Detect which cell encompasses the target text, then output its [x, y] center coordinate. 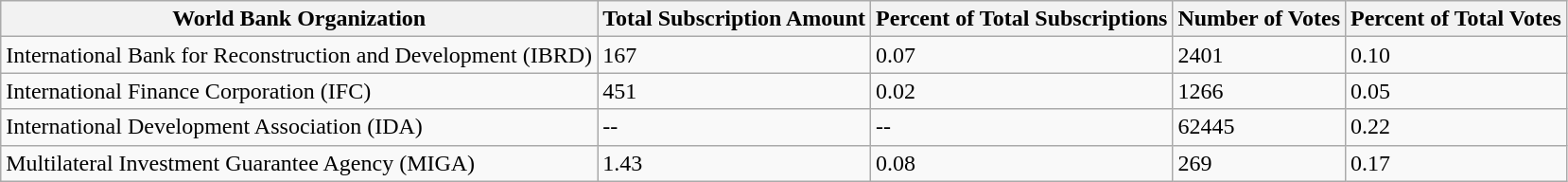
World Bank Organization [299, 19]
Percent of Total Subscriptions [1021, 19]
167 [734, 55]
International Finance Corporation (IFC) [299, 91]
International Development Association (IDA) [299, 127]
0.02 [1021, 91]
0.10 [1456, 55]
0.22 [1456, 127]
Percent of Total Votes [1456, 19]
0.08 [1021, 163]
0.17 [1456, 163]
269 [1260, 163]
International Bank for Reconstruction and Development (IBRD) [299, 55]
451 [734, 91]
0.07 [1021, 55]
0.05 [1456, 91]
1.43 [734, 163]
1266 [1260, 91]
Number of Votes [1260, 19]
Multilateral Investment Guarantee Agency (MIGA) [299, 163]
62445 [1260, 127]
2401 [1260, 55]
Total Subscription Amount [734, 19]
